Determine the [x, y] coordinate at the center of the cell enclosing the given text.  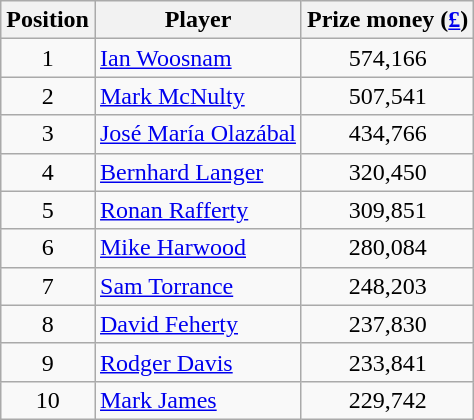
229,742 [387, 400]
7 [48, 286]
1 [48, 58]
5 [48, 210]
434,766 [387, 134]
233,841 [387, 362]
8 [48, 324]
248,203 [387, 286]
6 [48, 248]
2 [48, 96]
Rodger Davis [198, 362]
237,830 [387, 324]
3 [48, 134]
Sam Torrance [198, 286]
Position [48, 20]
320,450 [387, 172]
José María Olazábal [198, 134]
David Feherty [198, 324]
Ian Woosnam [198, 58]
10 [48, 400]
Ronan Rafferty [198, 210]
Prize money (£) [387, 20]
Mike Harwood [198, 248]
Mark McNulty [198, 96]
Mark James [198, 400]
507,541 [387, 96]
9 [48, 362]
Player [198, 20]
Bernhard Langer [198, 172]
280,084 [387, 248]
4 [48, 172]
309,851 [387, 210]
574,166 [387, 58]
